Scan for the cell matching the given text and deliver its (X, Y) coordinate at center. 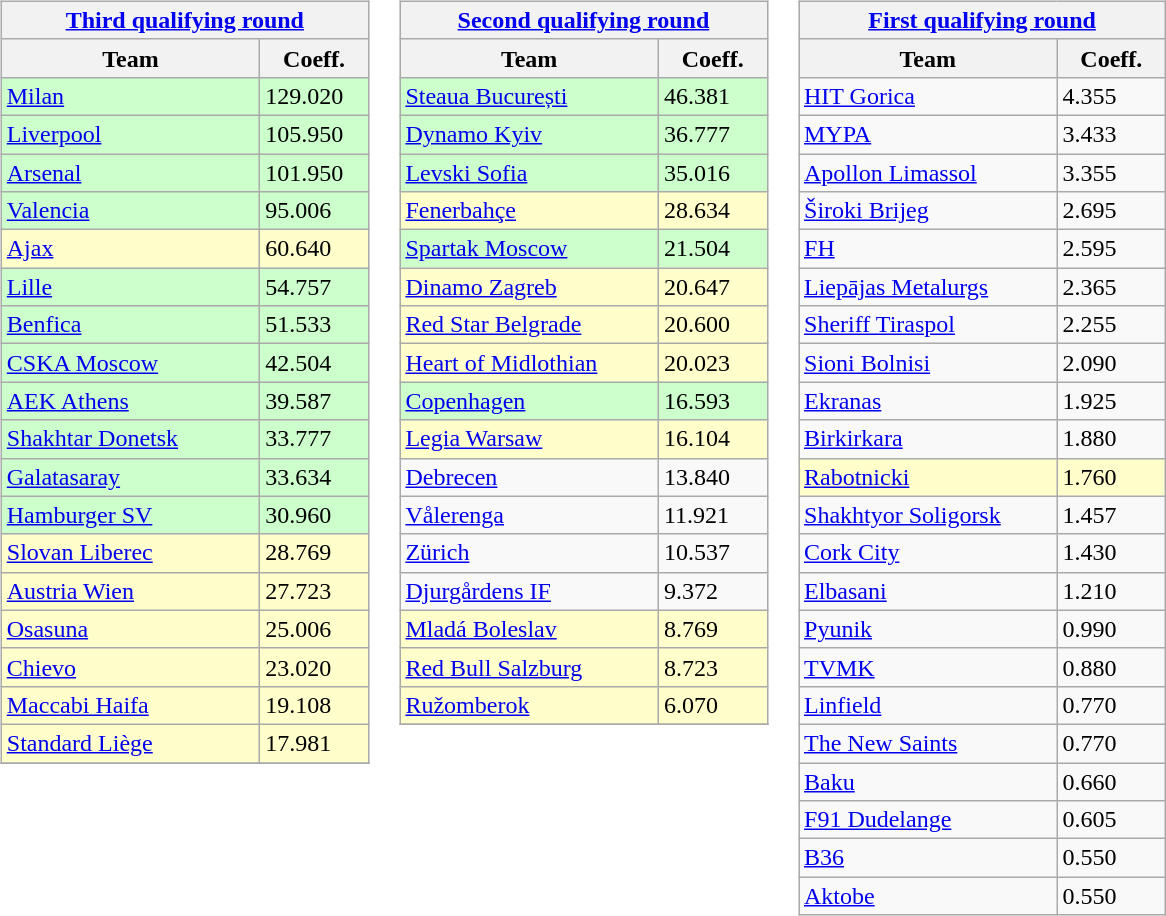
Spartak Moscow (530, 249)
46.381 (712, 96)
1.210 (1112, 591)
Second qualifying round (584, 20)
60.640 (314, 249)
Steaua București (530, 96)
Shakhtyor Soligorsk (928, 515)
HIT Gorica (928, 96)
Levski Sofia (530, 173)
28.634 (712, 211)
TVMK (928, 667)
Osasuna (130, 629)
Third qualifying round (184, 20)
16.593 (712, 401)
Rabotnicki (928, 477)
Milan (130, 96)
2.365 (1112, 287)
F91 Dudelange (928, 820)
Pyunik (928, 629)
Legia Warsaw (530, 439)
13.840 (712, 477)
CSKA Moscow (130, 363)
28.769 (314, 553)
Sheriff Tiraspol (928, 325)
Shakhtar Donetsk (130, 439)
105.950 (314, 134)
Austria Wien (130, 591)
Apollon Limassol (928, 173)
3.355 (1112, 173)
First qualifying round (982, 20)
1.760 (1112, 477)
2.695 (1112, 211)
23.020 (314, 667)
51.533 (314, 325)
Red Star Belgrade (530, 325)
1.430 (1112, 553)
Chievo (130, 667)
129.020 (314, 96)
AEK Athens (130, 401)
20.647 (712, 287)
20.023 (712, 363)
Hamburger SV (130, 515)
21.504 (712, 249)
Fenerbahçe (530, 211)
Debrecen (530, 477)
33.634 (314, 477)
Maccabi Haifa (130, 705)
2.595 (1112, 249)
Dynamo Kyiv (530, 134)
The New Saints (928, 743)
9.372 (712, 591)
27.723 (314, 591)
0.880 (1112, 667)
0.990 (1112, 629)
Ekranas (928, 401)
Red Bull Salzburg (530, 667)
Heart of Midlothian (530, 363)
Slovan Liberec (130, 553)
19.108 (314, 705)
54.757 (314, 287)
1.457 (1112, 515)
1.880 (1112, 439)
Valencia (130, 211)
Birkirkara (928, 439)
8.723 (712, 667)
2.255 (1112, 325)
Sioni Bolnisi (928, 363)
Aktobe (928, 896)
4.355 (1112, 96)
Zürich (530, 553)
Dinamo Zagreb (530, 287)
Standard Liège (130, 743)
FH (928, 249)
39.587 (314, 401)
Ružomberok (530, 705)
Liverpool (130, 134)
Lille (130, 287)
Copenhagen (530, 401)
33.777 (314, 439)
Vålerenga (530, 515)
Linfield (928, 705)
16.104 (712, 439)
10.537 (712, 553)
1.925 (1112, 401)
Mladá Boleslav (530, 629)
Ajax (130, 249)
MYPA (928, 134)
6.070 (712, 705)
Galatasaray (130, 477)
8.769 (712, 629)
25.006 (314, 629)
35.016 (712, 173)
Baku (928, 781)
Široki Brijeg (928, 211)
Cork City (928, 553)
0.660 (1112, 781)
42.504 (314, 363)
20.600 (712, 325)
17.981 (314, 743)
2.090 (1112, 363)
Arsenal (130, 173)
11.921 (712, 515)
3.433 (1112, 134)
Benfica (130, 325)
95.006 (314, 211)
36.777 (712, 134)
Elbasani (928, 591)
Djurgårdens IF (530, 591)
101.950 (314, 173)
30.960 (314, 515)
0.605 (1112, 820)
Liepājas Metalurgs (928, 287)
B36 (928, 858)
